Pinpoint the cell where the given text exists, returning its (x, y) midpoint coordinate. 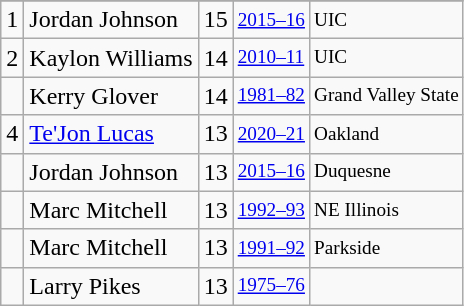
1991–92 (271, 248)
Kaylon Williams (111, 58)
4 (12, 134)
1981–82 (271, 96)
Larry Pikes (111, 286)
2 (12, 58)
Duquesne (387, 172)
Oakland (387, 134)
2020–21 (271, 134)
1992–93 (271, 210)
2010–11 (271, 58)
Te'Jon Lucas (111, 134)
Grand Valley State (387, 96)
Kerry Glover (111, 96)
1975–76 (271, 286)
Parkside (387, 248)
15 (216, 20)
NE Illinois (387, 210)
1 (12, 20)
